Capture the cell that displays the provided text and extract its (x, y) central coordinate. 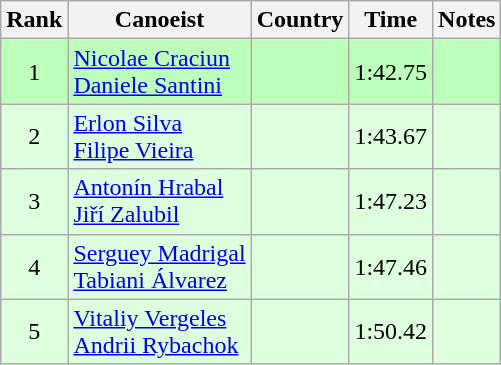
1:47.23 (391, 202)
Canoeist (160, 20)
Rank (34, 20)
5 (34, 332)
Country (300, 20)
1 (34, 72)
Nicolae CraciunDaniele Santini (160, 72)
1:42.75 (391, 72)
3 (34, 202)
2 (34, 136)
1:43.67 (391, 136)
Notes (467, 20)
1:50.42 (391, 332)
Vitaliy VergelesAndrii Rybachok (160, 332)
1:47.46 (391, 266)
4 (34, 266)
Serguey MadrigalTabiani Álvarez (160, 266)
Time (391, 20)
Erlon SilvaFilipe Vieira (160, 136)
Antonín HrabalJiří Zalubil (160, 202)
